Identify which cell holds the provided text, then report its [x, y] central coordinate. 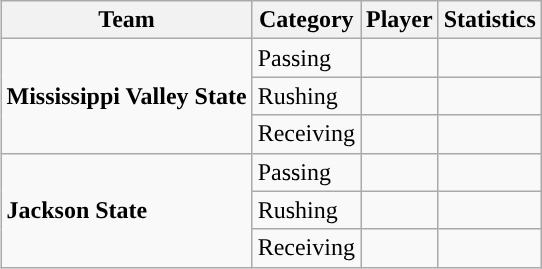
Jackson State [126, 210]
Statistics [490, 20]
Player [399, 20]
Mississippi Valley State [126, 96]
Category [306, 20]
Team [126, 20]
